Find where the given text appears and provide that cell's center as (x, y) coordinate. 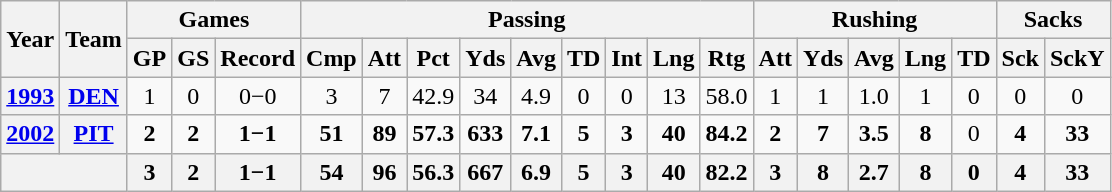
Year (30, 39)
633 (486, 134)
DEN (94, 96)
34 (486, 96)
51 (332, 134)
Sacks (1053, 20)
Team (94, 39)
667 (486, 172)
58.0 (726, 96)
82.2 (726, 172)
Int (627, 58)
0−0 (258, 96)
Rtg (726, 58)
6.9 (536, 172)
Passing (528, 20)
Cmp (332, 58)
GS (194, 58)
Sck (1020, 58)
13 (674, 96)
1.0 (874, 96)
3.5 (874, 134)
Pct (434, 58)
2002 (30, 134)
2.7 (874, 172)
56.3 (434, 172)
84.2 (726, 134)
42.9 (434, 96)
4.9 (536, 96)
GP (149, 58)
96 (384, 172)
57.3 (434, 134)
SckY (1077, 58)
Rushing (874, 20)
Record (258, 58)
Games (214, 20)
54 (332, 172)
1993 (30, 96)
7.1 (536, 134)
89 (384, 134)
PIT (94, 134)
